Scan for the cell matching the given text and deliver its [X, Y] coordinate at center. 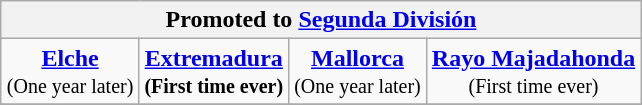
Promoted to Segunda División [320, 20]
Mallorca(One year later) [358, 72]
Elche(One year later) [70, 72]
Extremadura(First time ever) [214, 72]
Rayo Majadahonda(First time ever) [533, 72]
